Search for the cell housing the specified text and yield its (X, Y) center coordinate. 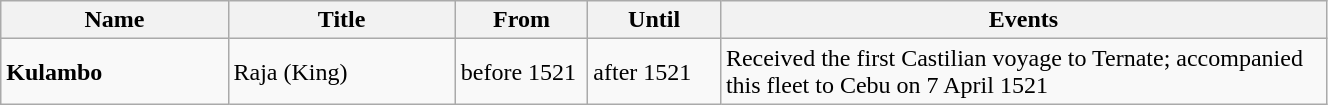
From (522, 20)
Received the first Castilian voyage to Ternate; accompanied this fleet to Cebu on 7 April 1521 (1023, 72)
Kulambo (114, 72)
Until (654, 20)
before 1521 (522, 72)
Name (114, 20)
after 1521 (654, 72)
Raja (King) (342, 72)
Title (342, 20)
Events (1023, 20)
